Pinpoint the cell where the given text exists, returning its (X, Y) midpoint coordinate. 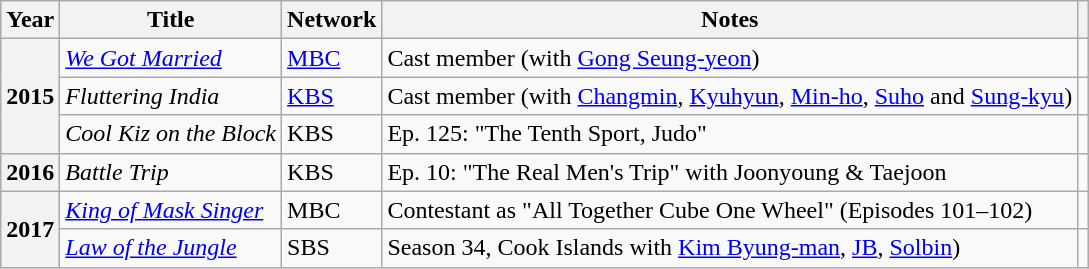
Year (30, 20)
2015 (30, 96)
Network (332, 20)
Fluttering India (171, 96)
Contestant as "All Together Cube One Wheel" (Episodes 101–102) (730, 210)
Ep. 125: "The Tenth Sport, Judo" (730, 134)
King of Mask Singer (171, 210)
Battle Trip (171, 172)
We Got Married (171, 58)
2016 (30, 172)
SBS (332, 248)
Title (171, 20)
2017 (30, 229)
Notes (730, 20)
Ep. 10: "The Real Men's Trip" with Joonyoung & Taejoon (730, 172)
Cast member (with Changmin, Kyuhyun, Min-ho, Suho and Sung-kyu) (730, 96)
Law of the Jungle (171, 248)
Cast member (with Gong Seung-yeon) (730, 58)
Season 34, Cook Islands with Kim Byung-man, JB, Solbin) (730, 248)
Cool Kiz on the Block (171, 134)
